Capture the cell that displays the provided text and extract its [X, Y] central coordinate. 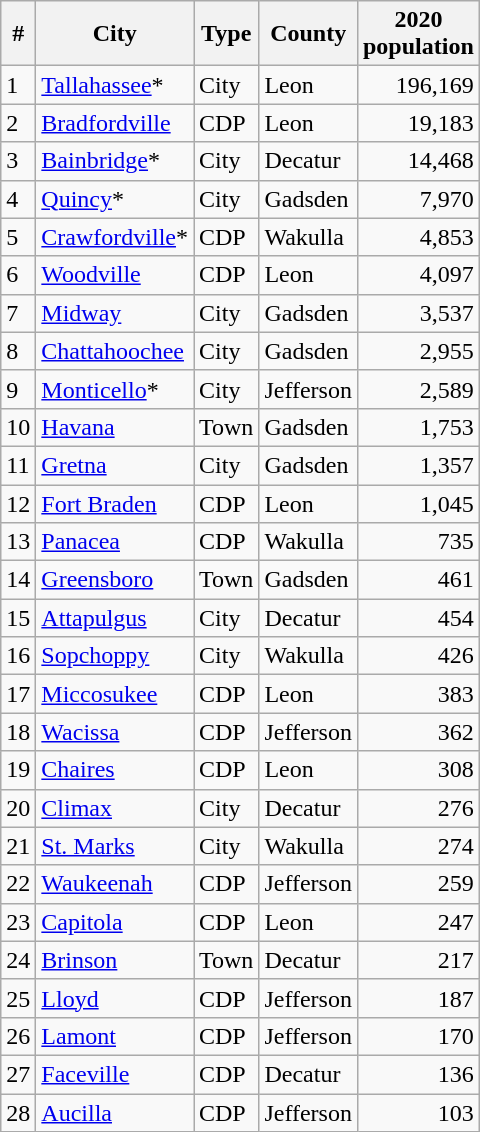
25 [18, 998]
11 [18, 465]
Capitola [115, 922]
Type [226, 34]
Aucilla [115, 1113]
St. Marks [115, 846]
Lloyd [115, 998]
196,169 [418, 85]
Lamont [115, 1036]
Panacea [115, 542]
Brinson [115, 960]
County [308, 34]
2 [18, 123]
19 [18, 770]
18 [18, 732]
4,097 [418, 275]
Chattahoochee [115, 351]
17 [18, 694]
1,357 [418, 465]
# [18, 34]
461 [418, 580]
12 [18, 503]
4 [18, 199]
22 [18, 884]
103 [418, 1113]
3 [18, 161]
15 [18, 618]
735 [418, 542]
14 [18, 580]
4,853 [418, 237]
Climax [115, 808]
16 [18, 656]
6 [18, 275]
1,753 [418, 427]
2,955 [418, 351]
Midway [115, 313]
Attapulgus [115, 618]
259 [418, 884]
274 [418, 846]
Monticello* [115, 389]
362 [418, 732]
Bradfordville [115, 123]
187 [418, 998]
21 [18, 846]
23 [18, 922]
1 [18, 85]
1,045 [418, 503]
2,589 [418, 389]
Miccosukee [115, 694]
19,183 [418, 123]
426 [418, 656]
383 [418, 694]
2020population [418, 34]
Chaires [115, 770]
8 [18, 351]
Faceville [115, 1074]
13 [18, 542]
Sopchoppy [115, 656]
Fort Braden [115, 503]
Quincy* [115, 199]
Gretna [115, 465]
24 [18, 960]
7 [18, 313]
308 [418, 770]
7,970 [418, 199]
Bainbridge* [115, 161]
Waukeenah [115, 884]
10 [18, 427]
Havana [115, 427]
5 [18, 237]
Wacissa [115, 732]
14,468 [418, 161]
3,537 [418, 313]
9 [18, 389]
454 [418, 618]
Greensboro [115, 580]
136 [418, 1074]
276 [418, 808]
26 [18, 1036]
Tallahassee* [115, 85]
Crawfordville* [115, 237]
28 [18, 1113]
217 [418, 960]
247 [418, 922]
20 [18, 808]
170 [418, 1036]
27 [18, 1074]
Woodville [115, 275]
